Pinpoint the cell where the given text exists, returning its (x, y) midpoint coordinate. 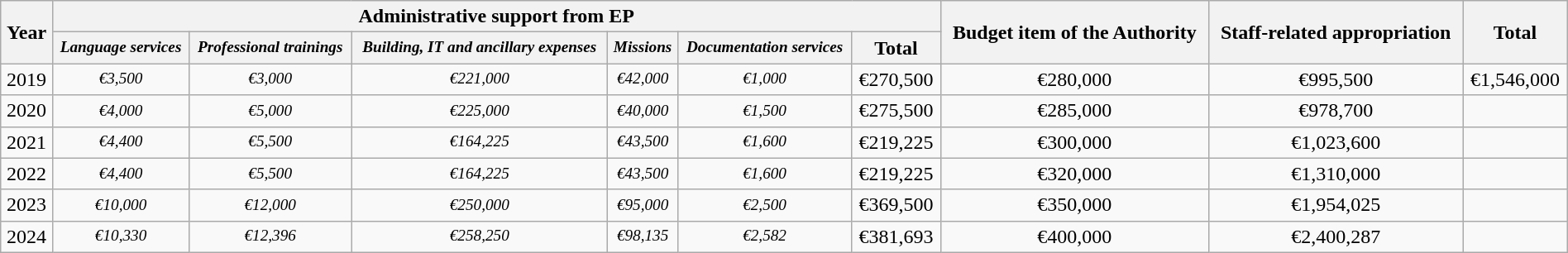
€381,693 (896, 236)
€10,330 (121, 236)
€2,582 (764, 236)
€369,500 (896, 205)
€1,310,000 (1336, 174)
€978,700 (1336, 111)
€350,000 (1074, 205)
€3,500 (121, 79)
€40,000 (643, 111)
Professional trainings (270, 48)
€258,250 (480, 236)
Staff-related appropriation (1336, 32)
€1,954,025 (1336, 205)
€2,400,287 (1336, 236)
€42,000 (643, 79)
€221,000 (480, 79)
2020 (26, 111)
€275,500 (896, 111)
€4,000 (121, 111)
2019 (26, 79)
€280,000 (1074, 79)
Administrative support from EP (496, 17)
Building, IT and ancillary expenses (480, 48)
€1,500 (764, 111)
€400,000 (1074, 236)
€250,000 (480, 205)
Year (26, 32)
Documentation services (764, 48)
2023 (26, 205)
€995,500 (1336, 79)
€98,135 (643, 236)
2022 (26, 174)
2021 (26, 142)
€1,023,600 (1336, 142)
Language services (121, 48)
€5,000 (270, 111)
€1,000 (764, 79)
€320,000 (1074, 174)
€300,000 (1074, 142)
€1,546,000 (1515, 79)
Budget item of the Authority (1074, 32)
€12,000 (270, 205)
€10,000 (121, 205)
€95,000 (643, 205)
2024 (26, 236)
€225,000 (480, 111)
Missions (643, 48)
€2,500 (764, 205)
€3,000 (270, 79)
€12,396 (270, 236)
€270,500 (896, 79)
€285,000 (1074, 111)
